Scan for the cell matching the given text and deliver its [x, y] coordinate at center. 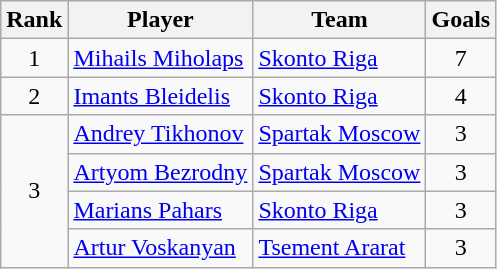
Goals [461, 20]
Andrey Tikhonov [160, 134]
Mihails Miholaps [160, 58]
Tsement Ararat [340, 248]
Imants Bleidelis [160, 96]
Marians Pahars [160, 210]
Artyom Bezrodny [160, 172]
Player [160, 20]
Team [340, 20]
1 [34, 58]
2 [34, 96]
Rank [34, 20]
7 [461, 58]
4 [461, 96]
Artur Voskanyan [160, 248]
